Output the [x, y] coordinate of the center of the cell containing the given text.  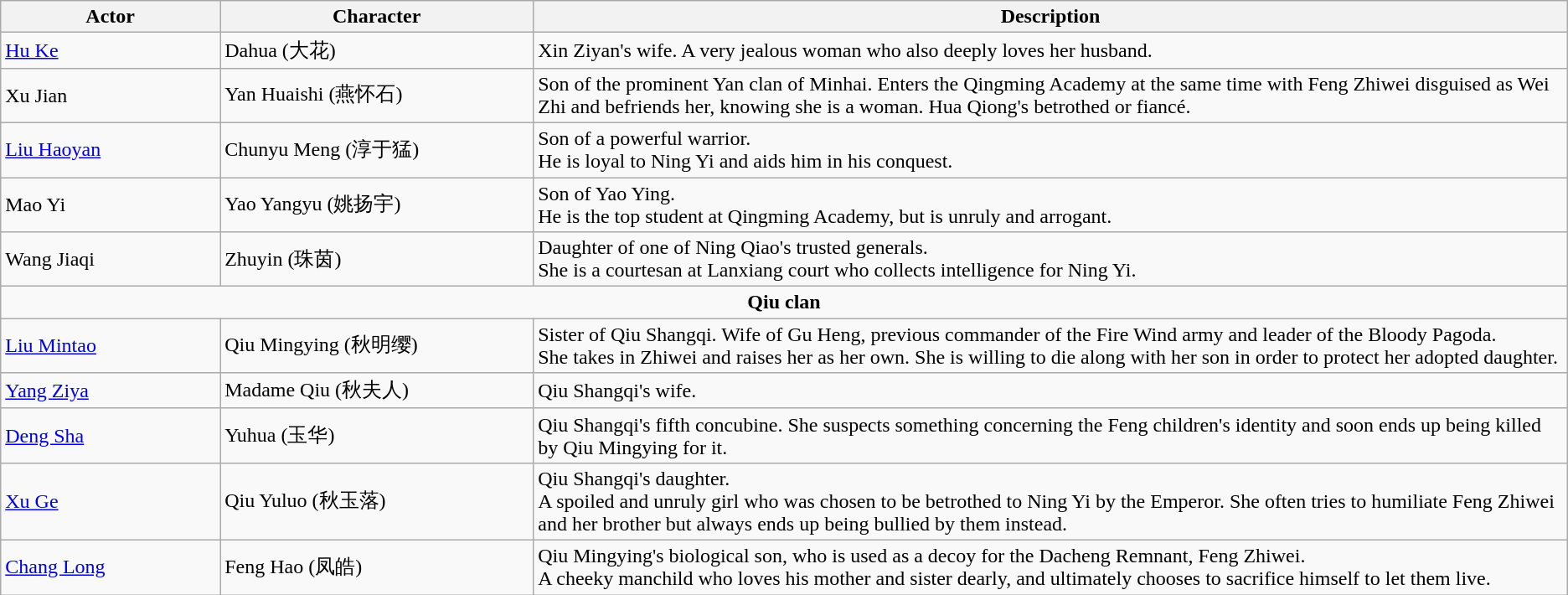
Xu Jian [111, 96]
Hu Ke [111, 50]
Madame Qiu (秋夫人) [377, 391]
Wang Jiaqi [111, 260]
Yan Huaishi (燕怀石) [377, 96]
Son of a powerful warrior. He is loyal to Ning Yi and aids him in his conquest. [1050, 149]
Qiu Yuluo (秋玉落) [377, 501]
Qiu Mingying (秋明缨) [377, 345]
Qiu Shangqi's fifth concubine. She suspects something concerning the Feng children's identity and soon ends up being killed by Qiu Mingying for it. [1050, 436]
Qiu clan [784, 303]
Dahua (大花) [377, 50]
Daughter of one of Ning Qiao's trusted generals. She is a courtesan at Lanxiang court who collects intelligence for Ning Yi. [1050, 260]
Deng Sha [111, 436]
Yao Yangyu (姚扬宇) [377, 204]
Xu Ge [111, 501]
Zhuyin (珠茵) [377, 260]
Character [377, 17]
Chunyu Meng (淳于猛) [377, 149]
Feng Hao (凤皓) [377, 567]
Liu Mintao [111, 345]
Xin Ziyan's wife. A very jealous woman who also deeply loves her husband. [1050, 50]
Qiu Shangqi's wife. [1050, 391]
Chang Long [111, 567]
Actor [111, 17]
Yang Ziya [111, 391]
Yuhua (玉华) [377, 436]
Description [1050, 17]
Liu Haoyan [111, 149]
Mao Yi [111, 204]
Son of Yao Ying. He is the top student at Qingming Academy, but is unruly and arrogant. [1050, 204]
